Extract the (x, y) coordinate from the center of the cell holding the provided text.  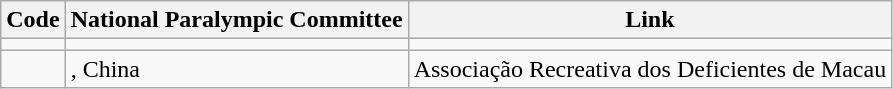
National Paralympic Committee (236, 20)
Associação Recreativa dos Deficientes de Macau (650, 69)
Link (650, 20)
Code (33, 20)
, China (236, 69)
